Locate the cell with the specified text and output its [X, Y] center coordinate. 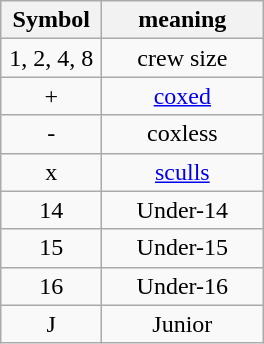
Under-16 [182, 286]
meaning [182, 20]
1, 2, 4, 8 [52, 58]
15 [52, 248]
coxless [182, 134]
Under-14 [182, 210]
- [52, 134]
Junior [182, 324]
coxed [182, 96]
Symbol [52, 20]
16 [52, 286]
x [52, 172]
J [52, 324]
Under-15 [182, 248]
14 [52, 210]
+ [52, 96]
crew size [182, 58]
sculls [182, 172]
